For the text-containing cell, return its midpoint in (X, Y) coordinate format. 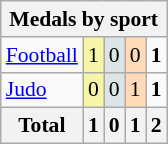
Medals by sport (84, 19)
Judo (42, 90)
Football (42, 55)
2 (156, 126)
Total (42, 126)
